Output the (x, y) coordinate of the center of the cell containing the given text.  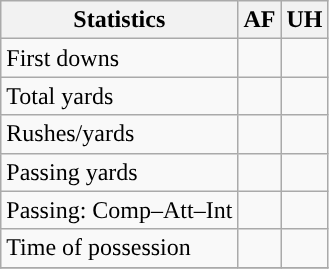
Total yards (120, 96)
AF (260, 20)
First downs (120, 58)
Statistics (120, 20)
Rushes/yards (120, 134)
Passing yards (120, 172)
Passing: Comp–Att–Int (120, 210)
UH (304, 20)
Time of possession (120, 248)
